Return [x, y] of the center of cell containing provided text 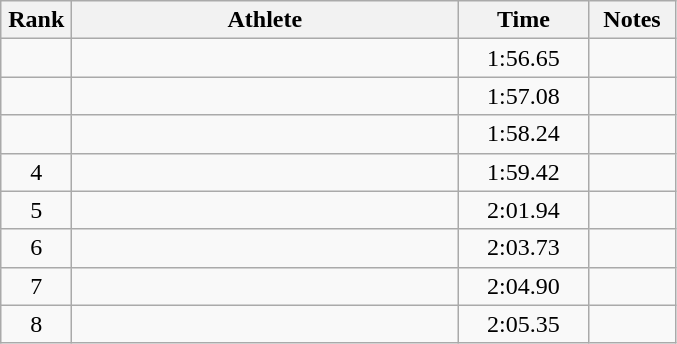
1:57.08 [524, 96]
1:59.42 [524, 172]
Time [524, 20]
Athlete [265, 20]
2:05.35 [524, 324]
7 [36, 286]
8 [36, 324]
Notes [632, 20]
2:01.94 [524, 210]
2:03.73 [524, 248]
2:04.90 [524, 286]
4 [36, 172]
5 [36, 210]
6 [36, 248]
1:58.24 [524, 134]
Rank [36, 20]
1:56.65 [524, 58]
